Find where the given text appears and provide that cell's center as (X, Y) coordinate. 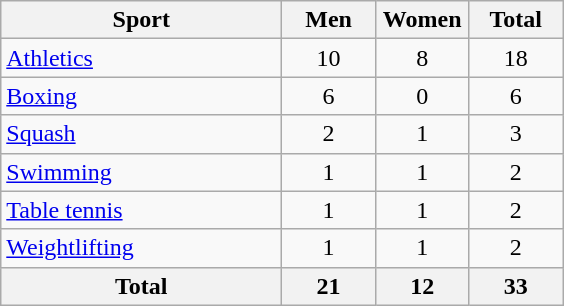
21 (329, 286)
12 (422, 286)
Men (329, 20)
33 (516, 286)
Swimming (142, 172)
8 (422, 58)
Weightlifting (142, 248)
0 (422, 96)
Table tennis (142, 210)
10 (329, 58)
18 (516, 58)
Boxing (142, 96)
Women (422, 20)
Sport (142, 20)
3 (516, 134)
Athletics (142, 58)
Squash (142, 134)
